Locate the cell with the specified text and output its [x, y] center coordinate. 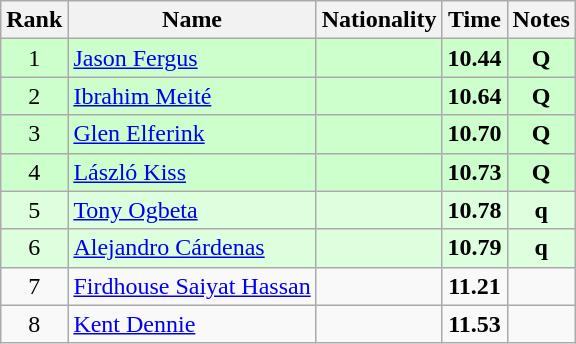
8 [34, 324]
Tony Ogbeta [192, 210]
11.53 [474, 324]
Rank [34, 20]
5 [34, 210]
6 [34, 248]
Jason Fergus [192, 58]
Nationality [379, 20]
Ibrahim Meité [192, 96]
Alejandro Cárdenas [192, 248]
Firdhouse Saiyat Hassan [192, 286]
10.64 [474, 96]
Time [474, 20]
Glen Elferink [192, 134]
László Kiss [192, 172]
10.79 [474, 248]
7 [34, 286]
10.78 [474, 210]
1 [34, 58]
10.44 [474, 58]
Notes [541, 20]
10.70 [474, 134]
4 [34, 172]
Name [192, 20]
10.73 [474, 172]
11.21 [474, 286]
2 [34, 96]
3 [34, 134]
Kent Dennie [192, 324]
